For the text-containing cell, return its midpoint in (X, Y) coordinate format. 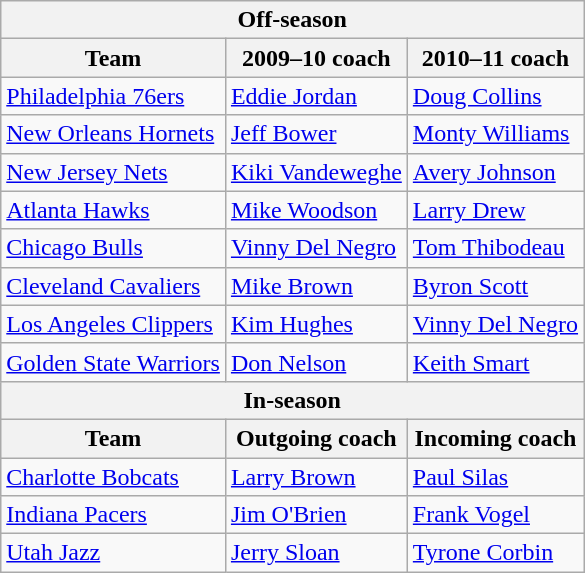
In-season (292, 400)
Jeff Bower (316, 134)
Indiana Pacers (114, 515)
Off-season (292, 20)
Larry Brown (316, 477)
Keith Smart (495, 362)
Larry Drew (495, 210)
Golden State Warriors (114, 362)
Kiki Vandeweghe (316, 172)
Don Nelson (316, 362)
Avery Johnson (495, 172)
Monty Williams (495, 134)
Eddie Jordan (316, 96)
2009–10 coach (316, 58)
Atlanta Hawks (114, 210)
Outgoing coach (316, 438)
Los Angeles Clippers (114, 324)
Mike Woodson (316, 210)
Jerry Sloan (316, 553)
Philadelphia 76ers (114, 96)
New Orleans Hornets (114, 134)
Frank Vogel (495, 515)
Kim Hughes (316, 324)
Charlotte Bobcats (114, 477)
Jim O'Brien (316, 515)
Byron Scott (495, 286)
Mike Brown (316, 286)
Tom Thibodeau (495, 248)
2010–11 coach (495, 58)
Incoming coach (495, 438)
Cleveland Cavaliers (114, 286)
Paul Silas (495, 477)
Doug Collins (495, 96)
New Jersey Nets (114, 172)
Utah Jazz (114, 553)
Chicago Bulls (114, 248)
Tyrone Corbin (495, 553)
